Locate the cell with the specified text and output its [X, Y] center coordinate. 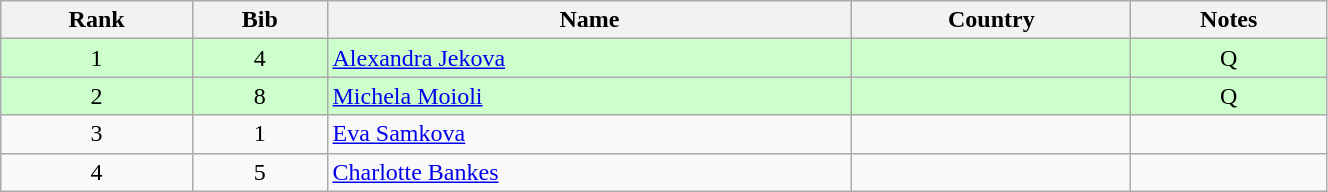
Michela Moioli [590, 96]
Alexandra Jekova [590, 58]
Country [992, 20]
Rank [97, 20]
Eva Samkova [590, 134]
5 [260, 172]
Charlotte Bankes [590, 172]
Notes [1228, 20]
Bib [260, 20]
2 [97, 96]
8 [260, 96]
3 [97, 134]
Name [590, 20]
